Find where the given text appears and provide that cell's center as (X, Y) coordinate. 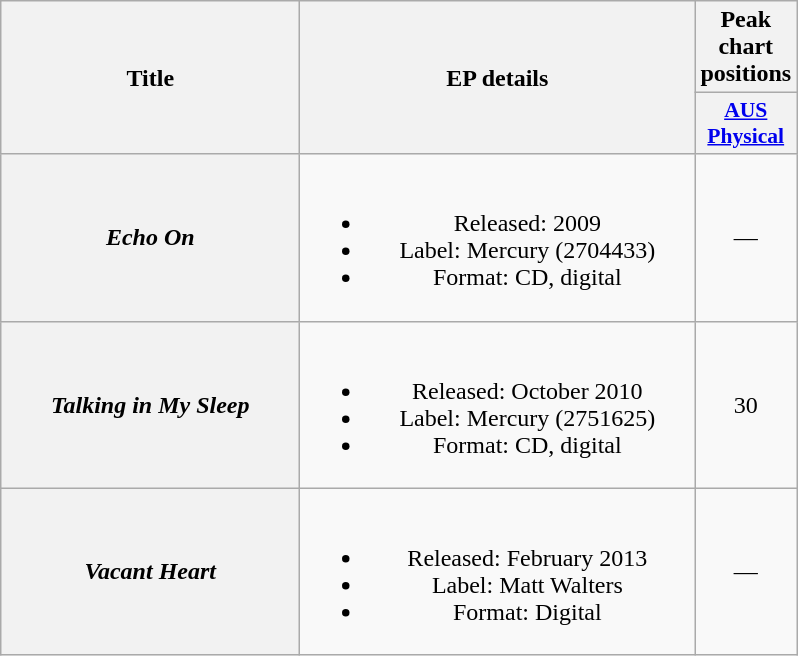
Released: February 2013Label: Matt WaltersFormat: Digital (498, 572)
30 (746, 404)
Echo On (150, 238)
Released: 2009Label: Mercury (2704433)Format: CD, digital (498, 238)
Talking in My Sleep (150, 404)
Peak chart positions (746, 47)
Released: October 2010Label: Mercury (2751625)Format: CD, digital (498, 404)
EP details (498, 78)
AUSPhysical (746, 124)
Vacant Heart (150, 572)
Title (150, 78)
